Extract the (x, y) coordinate from the center of the cell holding the provided text.  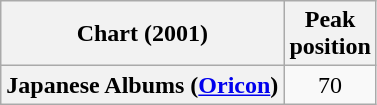
Japanese Albums (Oricon) (142, 85)
Chart (2001) (142, 34)
70 (330, 85)
Peak position (330, 34)
